From the cell containing the given text, extract its center point as [X, Y] coordinate. 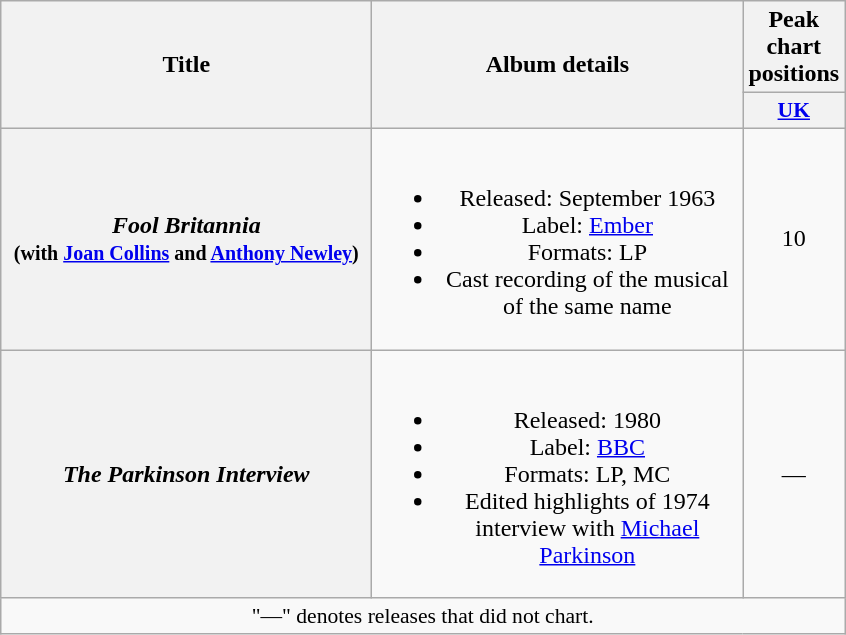
"—" denotes releases that did not chart. [423, 616]
Peak chart positions [794, 47]
Released: September 1963Label: EmberFormats: LPCast recording of the musical of the same name [558, 238]
Album details [558, 65]
Released: 1980Label: BBCFormats: LP, MCEdited highlights of 1974 interview with Michael Parkinson [558, 474]
— [794, 474]
10 [794, 238]
The Parkinson Interview [186, 474]
Fool Britannia(with Joan Collins and Anthony Newley) [186, 238]
Title [186, 65]
UK [794, 111]
